Find where the given text appears and provide that cell's center as [X, Y] coordinate. 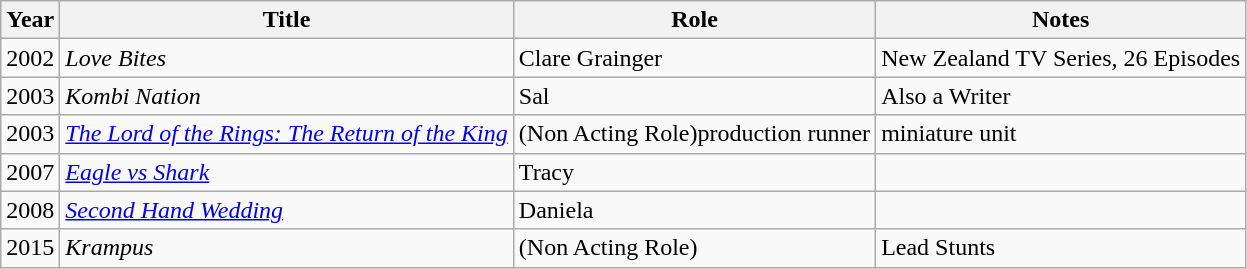
Lead Stunts [1061, 248]
(Non Acting Role)production runner [694, 134]
Eagle vs Shark [286, 172]
New Zealand TV Series, 26 Episodes [1061, 58]
2008 [30, 210]
Sal [694, 96]
Year [30, 20]
Kombi Nation [286, 96]
(Non Acting Role) [694, 248]
Notes [1061, 20]
Daniela [694, 210]
Title [286, 20]
Second Hand Wedding [286, 210]
Role [694, 20]
miniature unit [1061, 134]
2002 [30, 58]
The Lord of the Rings: The Return of the King [286, 134]
Clare Grainger [694, 58]
2007 [30, 172]
Love Bites [286, 58]
Also a Writer [1061, 96]
Tracy [694, 172]
Krampus [286, 248]
2015 [30, 248]
